From the cell containing the given text, extract its center point as (x, y) coordinate. 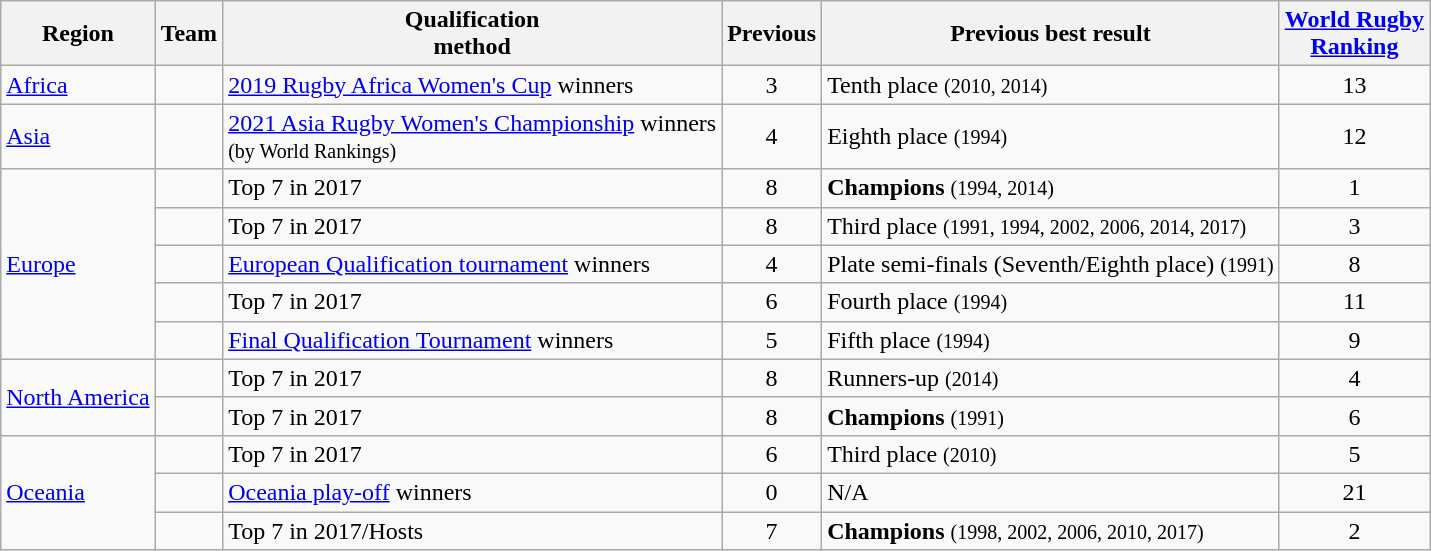
Europe (78, 264)
Third place (2010) (1051, 454)
7 (772, 531)
Eighth place (1994) (1051, 136)
Asia (78, 136)
N/A (1051, 492)
Champions (1998, 2002, 2006, 2010, 2017) (1051, 531)
2 (1354, 531)
Fourth place (1994) (1051, 302)
11 (1354, 302)
Previous (772, 34)
Qualificationmethod (472, 34)
Final Qualification Tournament winners (472, 340)
Third place (1991, 1994, 2002, 2006, 2014, 2017) (1051, 226)
2021 Asia Rugby Women's Championship winners(by World Rankings) (472, 136)
European Qualification tournament winners (472, 264)
Champions (1994, 2014) (1051, 188)
Oceania (78, 492)
21 (1354, 492)
North America (78, 397)
1 (1354, 188)
Previous best result (1051, 34)
9 (1354, 340)
Top 7 in 2017/Hosts (472, 531)
Africa (78, 85)
Region (78, 34)
Oceania play-off winners (472, 492)
Champions (1991) (1051, 416)
Tenth place (2010, 2014) (1051, 85)
Runners-up (2014) (1051, 378)
Plate semi-finals (Seventh/Eighth place) (1991) (1051, 264)
0 (772, 492)
13 (1354, 85)
2019 Rugby Africa Women's Cup winners (472, 85)
Team (189, 34)
12 (1354, 136)
World RugbyRanking (1354, 34)
Fifth place (1994) (1051, 340)
